Capture the cell that displays the provided text and extract its (X, Y) central coordinate. 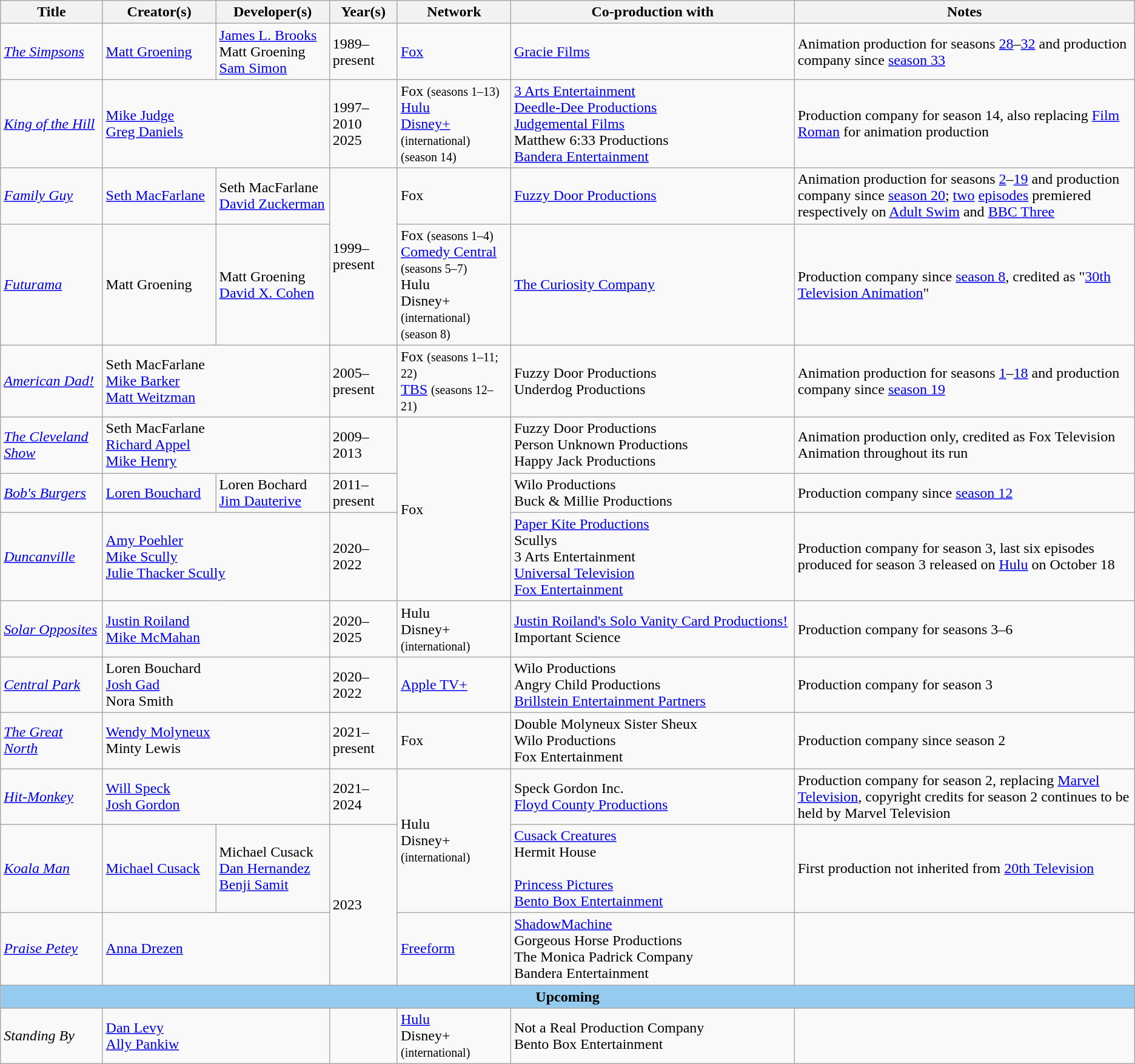
2023 (363, 905)
Animation production for seasons 2–19 and production company since season 20; two episodes premiered respectively on Adult Swim and BBC Three (964, 196)
Speck Gordon Inc.Floyd County Productions (652, 797)
Title (52, 12)
Seth MacFarlaneRichard AppelMike Henry (216, 445)
American Dad! (52, 381)
Hit-Monkey (52, 797)
2005–present (363, 381)
Fuzzy Door Productions (652, 196)
Double Molyneux Sister SheuxWilo ProductionsFox Entertainment (652, 740)
James L. BrooksMatt GroeningSam Simon (273, 52)
Paper Kite ProductionsScullys3 Arts Entertainment Universal TelevisionFox Entertainment (652, 557)
Will Speck Josh Gordon (216, 797)
Fox (seasons 1–11; 22)TBS (seasons 12–21) (454, 381)
Production company since season 12 (964, 492)
Amy PoehlerMike ScullyJulie Thacker Scully (216, 557)
1997–20102025 (363, 124)
Justin RoilandMike McMahan (216, 629)
Loren BouchardJosh GadNora Smith (216, 684)
1989–present (363, 52)
Loren Bouchard (159, 492)
Central Park (52, 684)
Justin Roiland's Solo Vanity Card Productions! Important Science (652, 629)
Loren BochardJim Dauterive (273, 492)
Solar Opposites (52, 629)
Futurama (52, 284)
The Cleveland Show (52, 445)
Dan LevyAlly Pankiw (216, 1036)
Fuzzy Door ProductionsUnderdog Productions (652, 381)
Upcoming (567, 997)
Animation production for seasons 28–32 and production company since season 33 (964, 52)
Fox (seasons 1–13)HuluDisney+ (international) (season 14) (454, 124)
Wendy MolyneuxMinty Lewis (216, 740)
Freeform (454, 949)
Production company since season 8, credited as "30th Television Animation" (964, 284)
Mike JudgeGreg Daniels (216, 124)
Animation production only, credited as Fox Television Animation throughout its run (964, 445)
2021–2024 (363, 797)
Duncanville (52, 557)
Apple TV+ (454, 684)
The Simpsons (52, 52)
Production company since season 2 (964, 740)
Matt GroeningDavid X. Cohen (273, 284)
First production not inherited from 20th Television (964, 869)
Animation production for seasons 1–18 and production company since season 19 (964, 381)
Production company for season 2, replacing Marvel Television, copyright credits for season 2 continues to be held by Marvel Television (964, 797)
Notes (964, 12)
Anna Drezen (216, 949)
Gracie Films (652, 52)
Developer(s) (273, 12)
Fox (seasons 1–4)Comedy Central (seasons 5–7)HuluDisney+ (international) (season 8) (454, 284)
Production company for season 3, last six episodes produced for season 3 released on Hulu on October 18 (964, 557)
Creator(s) (159, 12)
2021–present (363, 740)
2020–2025 (363, 629)
Praise Petey (52, 949)
Bob's Burgers (52, 492)
ShadowMachineGorgeous Horse ProductionsThe Monica Padrick CompanyBandera Entertainment (652, 949)
Michael Cusack (159, 869)
3 Arts EntertainmentDeedle-Dee ProductionsJudgemental Films Matthew 6:33 Productions Bandera Entertainment (652, 124)
Production company for season 14, also replacing Film Roman for animation production (964, 124)
Production company for season 3 (964, 684)
Standing By (52, 1036)
Family Guy (52, 196)
Seth MacFarlaneDavid Zuckerman (273, 196)
Co-production with (652, 12)
Seth MacFarlaneMike BarkerMatt Weitzman (216, 381)
Not a Real Production Company Bento Box Entertainment (652, 1036)
Wilo ProductionsBuck & Millie Productions (652, 492)
2011–present (363, 492)
Seth MacFarlane (159, 196)
Michael CusackDan HernandezBenji Samit (273, 869)
The Great North (52, 740)
Fuzzy Door ProductionsPerson Unknown ProductionsHappy Jack Productions (652, 445)
1999–present (363, 256)
2009–2013 (363, 445)
The Curiosity Company (652, 284)
Cusack CreaturesHermit HousePrincess PicturesBento Box Entertainment (652, 869)
Network (454, 12)
Koala Man (52, 869)
King of the Hill (52, 124)
Production company for seasons 3–6 (964, 629)
Wilo ProductionsAngry Child ProductionsBrillstein Entertainment Partners (652, 684)
Year(s) (363, 12)
